Locate the cell with the specified text and output its (X, Y) center coordinate. 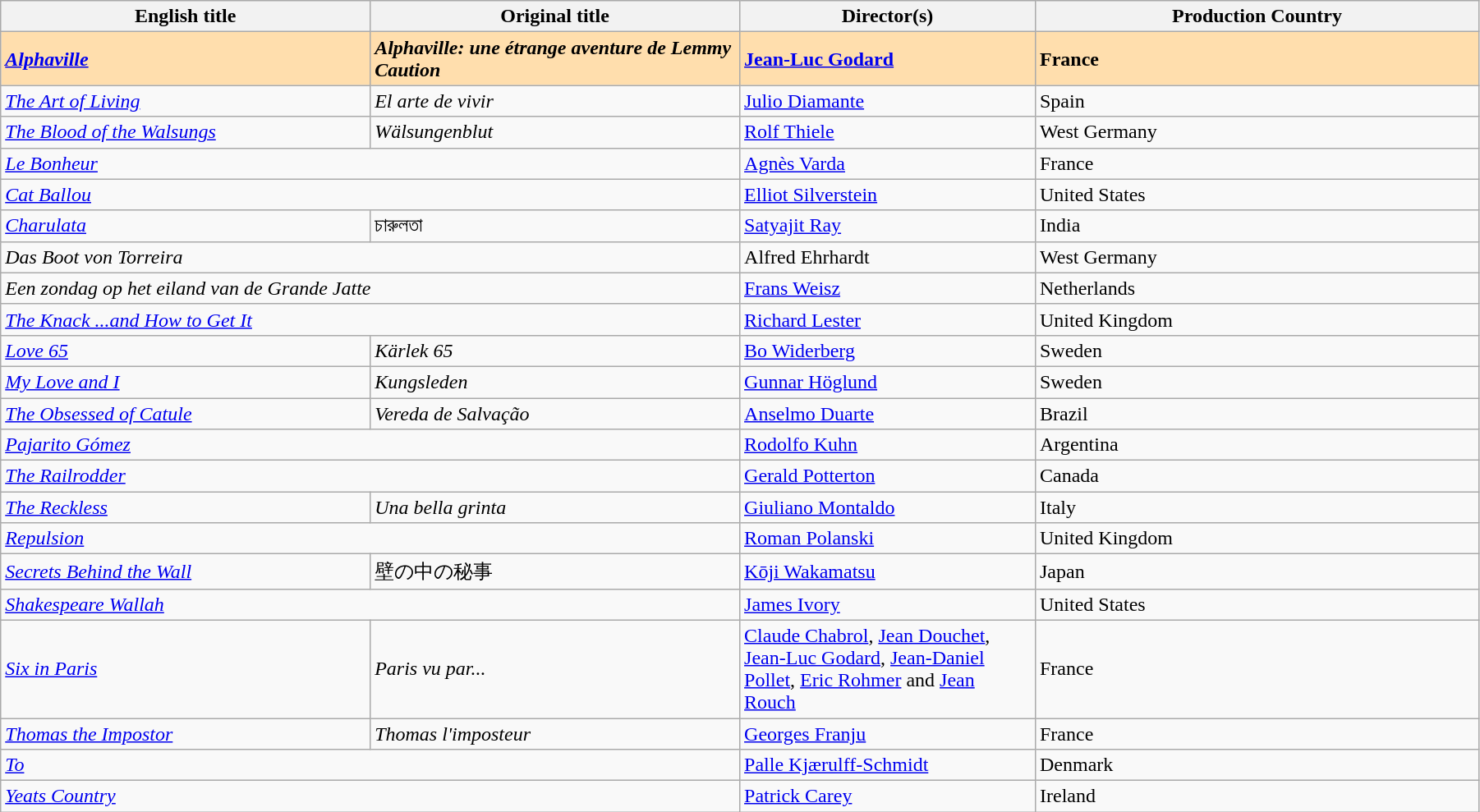
Patrick Carey (888, 796)
James Ivory (888, 604)
Elliot Silverstein (888, 195)
Georges Franju (888, 733)
Italy (1257, 507)
Richard Lester (888, 319)
Thomas the Impostor (186, 733)
Thomas l'imposteur (555, 733)
Repulsion (370, 539)
Rodolfo Kuhn (888, 445)
Yeats Country (370, 796)
Kärlek 65 (555, 351)
Een zondag op het eiland van de Grande Jatte (370, 288)
Six in Paris (186, 668)
Bo Widerberg (888, 351)
Secrets Behind the Wall (186, 571)
Das Boot von Torreira (370, 257)
壁の中の秘事 (555, 571)
Julio Diamante (888, 101)
Netherlands (1257, 288)
Alfred Ehrhardt (888, 257)
The Art of Living (186, 101)
Satyajit Ray (888, 226)
My Love and I (186, 382)
Japan (1257, 571)
Una bella grinta (555, 507)
Argentina (1257, 445)
Anselmo Duarte (888, 413)
Director(s) (888, 16)
Love 65 (186, 351)
Charulata (186, 226)
The Blood of the Walsungs (186, 132)
The Railrodder (370, 476)
Giuliano Montaldo (888, 507)
Alphaville (186, 59)
Frans Weisz (888, 288)
The Reckless (186, 507)
Spain (1257, 101)
Pajarito Gómez (370, 445)
চারুলতা (555, 226)
Gunnar Höglund (888, 382)
Alphaville: une étrange aventure de Lemmy Caution (555, 59)
Jean-Luc Godard (888, 59)
El arte de vivir (555, 101)
Vereda de Salvação (555, 413)
Claude Chabrol, Jean Douchet, Jean-Luc Godard, Jean-Daniel Pollet, Eric Rohmer and Jean Rouch (888, 668)
Production Country (1257, 16)
Kungsleden (555, 382)
Kōji Wakamatsu (888, 571)
The Knack ...and How to Get It (370, 319)
Original title (555, 16)
Gerald Potterton (888, 476)
Shakespeare Wallah (370, 604)
India (1257, 226)
English title (186, 16)
Wälsungenblut (555, 132)
Rolf Thiele (888, 132)
Ireland (1257, 796)
Cat Ballou (370, 195)
Paris vu par... (555, 668)
Palle Kjærulff-Schmidt (888, 765)
To (370, 765)
The Obsessed of Catule (186, 413)
Denmark (1257, 765)
Le Bonheur (370, 163)
Roman Polanski (888, 539)
Agnès Varda (888, 163)
Canada (1257, 476)
Brazil (1257, 413)
